Output the [X, Y] coordinate of the center of the cell containing the given text.  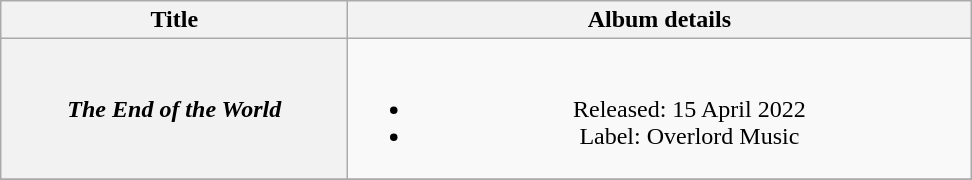
Released: 15 April 2022Label: Overlord Music [660, 109]
Title [174, 20]
The End of the World [174, 109]
Album details [660, 20]
